Scan for the cell matching the given text and deliver its [X, Y] coordinate at center. 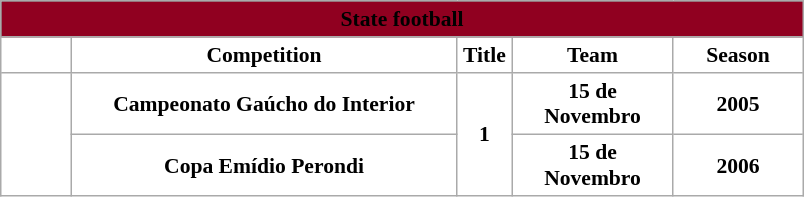
1 [485, 134]
Team [592, 55]
2005 [738, 104]
2006 [738, 166]
Copa Emídio Perondi [264, 166]
State football [402, 19]
Campeonato Gaúcho do Interior [264, 104]
Title [485, 55]
Season [738, 55]
Competition [264, 55]
